Locate the cell with the specified text and output its [X, Y] center coordinate. 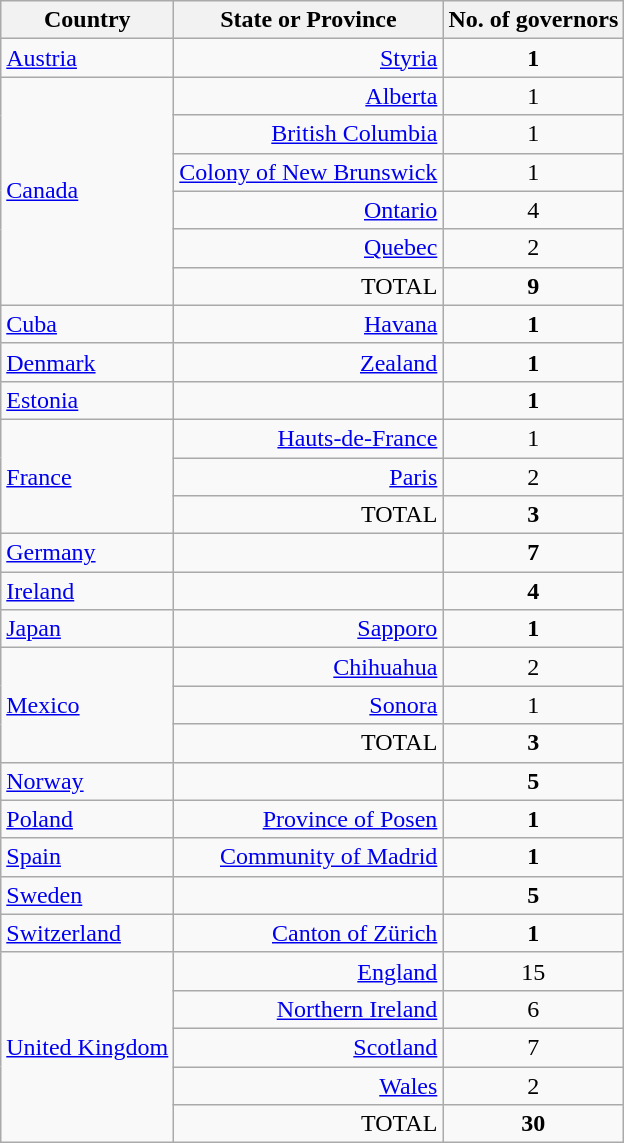
United Kingdom [88, 1047]
Norway [88, 781]
Sweden [88, 895]
Sonora [308, 705]
Quebec [308, 248]
No. of governors [534, 20]
Scotland [308, 1047]
15 [534, 971]
Zealand [308, 362]
Germany [88, 553]
Hauts-de-France [308, 438]
Switzerland [88, 933]
6 [534, 1009]
Poland [88, 819]
Wales [308, 1085]
Colony of New Brunswick [308, 172]
Spain [88, 857]
Country [88, 20]
Community of Madrid [308, 857]
Paris [308, 477]
Japan [88, 629]
Sapporo [308, 629]
Ireland [88, 591]
British Columbia [308, 134]
Austria [88, 58]
Estonia [88, 400]
Havana [308, 324]
Northern Ireland [308, 1009]
Canton of Zürich [308, 933]
France [88, 476]
England [308, 971]
30 [534, 1124]
Cuba [88, 324]
Mexico [88, 705]
Canada [88, 191]
Styria [308, 58]
Province of Posen [308, 819]
Chihuahua [308, 667]
State or Province [308, 20]
9 [534, 286]
Alberta [308, 96]
Ontario [308, 210]
Denmark [88, 362]
